Determine the [x, y] coordinate at the center of the cell enclosing the given text.  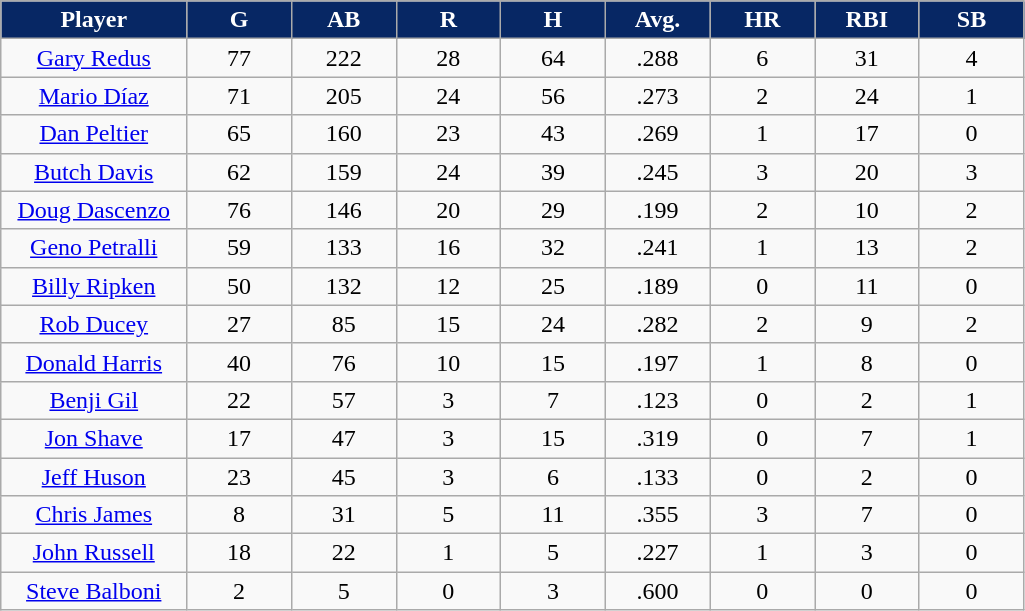
.319 [658, 438]
Dan Peltier [94, 134]
Player [94, 20]
.288 [658, 58]
222 [344, 58]
32 [554, 248]
.123 [658, 400]
40 [240, 362]
65 [240, 134]
43 [554, 134]
29 [554, 210]
.133 [658, 477]
16 [448, 248]
77 [240, 58]
R [448, 20]
205 [344, 96]
G [240, 20]
28 [448, 58]
.189 [658, 286]
Donald Harris [94, 362]
Geno Petralli [94, 248]
SB [972, 20]
57 [344, 400]
H [554, 20]
13 [868, 248]
Butch Davis [94, 172]
50 [240, 286]
.241 [658, 248]
64 [554, 58]
.227 [658, 553]
27 [240, 324]
39 [554, 172]
Rob Ducey [94, 324]
25 [554, 286]
Mario Díaz [94, 96]
.355 [658, 515]
Chris James [94, 515]
146 [344, 210]
.269 [658, 134]
18 [240, 553]
HR [762, 20]
159 [344, 172]
85 [344, 324]
.199 [658, 210]
Billy Ripken [94, 286]
133 [344, 248]
Jon Shave [94, 438]
John Russell [94, 553]
Gary Redus [94, 58]
47 [344, 438]
9 [868, 324]
.245 [658, 172]
132 [344, 286]
Doug Dascenzo [94, 210]
4 [972, 58]
RBI [868, 20]
59 [240, 248]
160 [344, 134]
Jeff Huson [94, 477]
Avg. [658, 20]
71 [240, 96]
.273 [658, 96]
56 [554, 96]
AB [344, 20]
Steve Balboni [94, 591]
Benji Gil [94, 400]
.197 [658, 362]
.600 [658, 591]
45 [344, 477]
62 [240, 172]
12 [448, 286]
.282 [658, 324]
